From the cell containing the given text, extract its center point as (X, Y) coordinate. 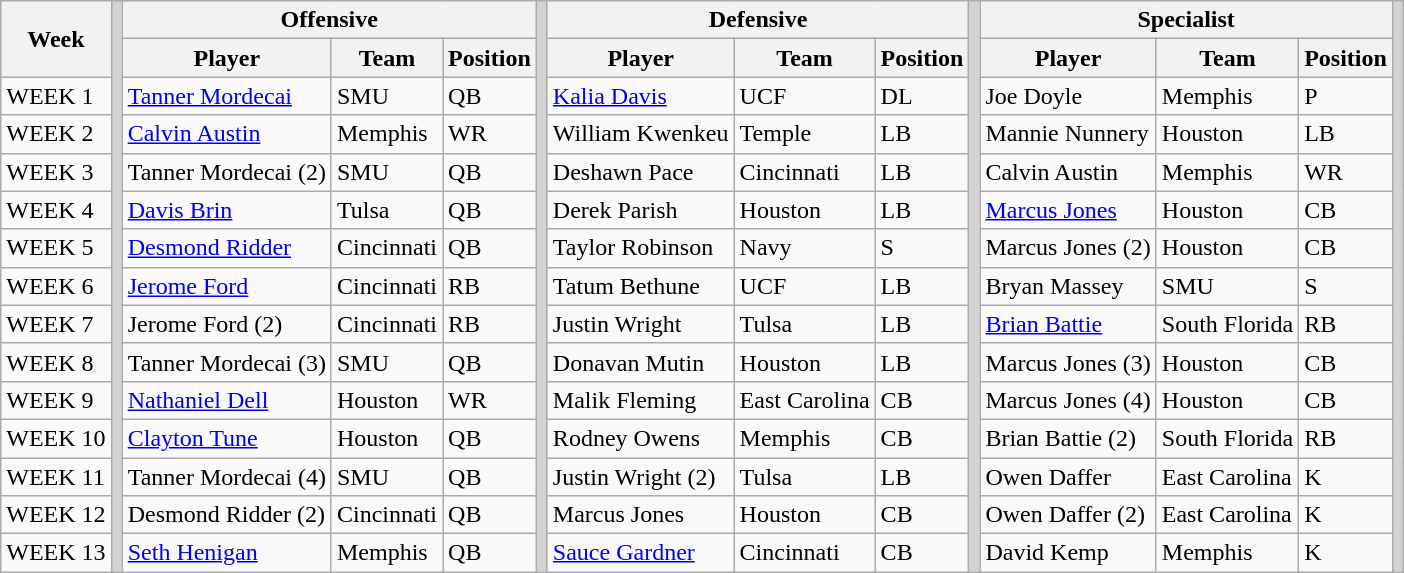
Taylor Robinson (640, 248)
Brian Battie (1068, 324)
Deshawn Pace (640, 172)
Desmond Ridder (226, 248)
Jerome Ford (2) (226, 324)
Kalia Davis (640, 96)
WEEK 4 (56, 210)
Donavan Mutin (640, 362)
WEEK 1 (56, 96)
WEEK 9 (56, 400)
Tanner Mordecai (3) (226, 362)
Sauce Gardner (640, 553)
WEEK 12 (56, 515)
DL (922, 96)
Derek Parish (640, 210)
Navy (804, 248)
WEEK 13 (56, 553)
Joe Doyle (1068, 96)
Tanner Mordecai (2) (226, 172)
WEEK 5 (56, 248)
Malik Fleming (640, 400)
Clayton Tune (226, 438)
Defensive (758, 20)
Temple (804, 134)
David Kemp (1068, 553)
Davis Brin (226, 210)
Brian Battie (2) (1068, 438)
Marcus Jones (4) (1068, 400)
Justin Wright (640, 324)
WEEK 3 (56, 172)
Tatum Bethune (640, 286)
WEEK 2 (56, 134)
Justin Wright (2) (640, 477)
P (1346, 96)
Tanner Mordecai (226, 96)
William Kwenkeu (640, 134)
WEEK 8 (56, 362)
Tanner Mordecai (4) (226, 477)
Rodney Owens (640, 438)
Offensive (329, 20)
Owen Daffer (2) (1068, 515)
Seth Henigan (226, 553)
Nathaniel Dell (226, 400)
Specialist (1186, 20)
WEEK 6 (56, 286)
Marcus Jones (2) (1068, 248)
Mannie Nunnery (1068, 134)
Week (56, 39)
Marcus Jones (3) (1068, 362)
Jerome Ford (226, 286)
Bryan Massey (1068, 286)
Owen Daffer (1068, 477)
Desmond Ridder (2) (226, 515)
WEEK 10 (56, 438)
WEEK 11 (56, 477)
WEEK 7 (56, 324)
